Search for the cell housing the specified text and yield its (x, y) center coordinate. 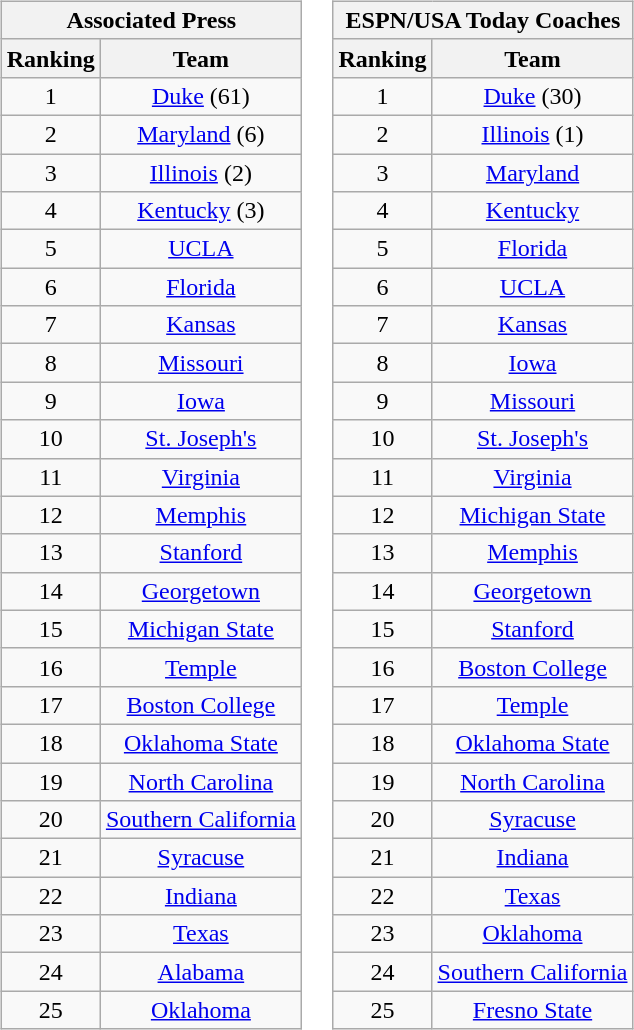
Illinois (2) (200, 173)
Associated Press (151, 20)
Kentucky (532, 211)
Duke (61) (200, 96)
Maryland (6) (200, 134)
Illinois (1) (532, 134)
Alabama (200, 972)
Maryland (532, 173)
Kentucky (3) (200, 211)
Fresno State (532, 1010)
ESPN/USA Today Coaches (483, 20)
Duke (30) (532, 96)
